Provide the (x, y) coordinate of the cell's center where the given text is located.  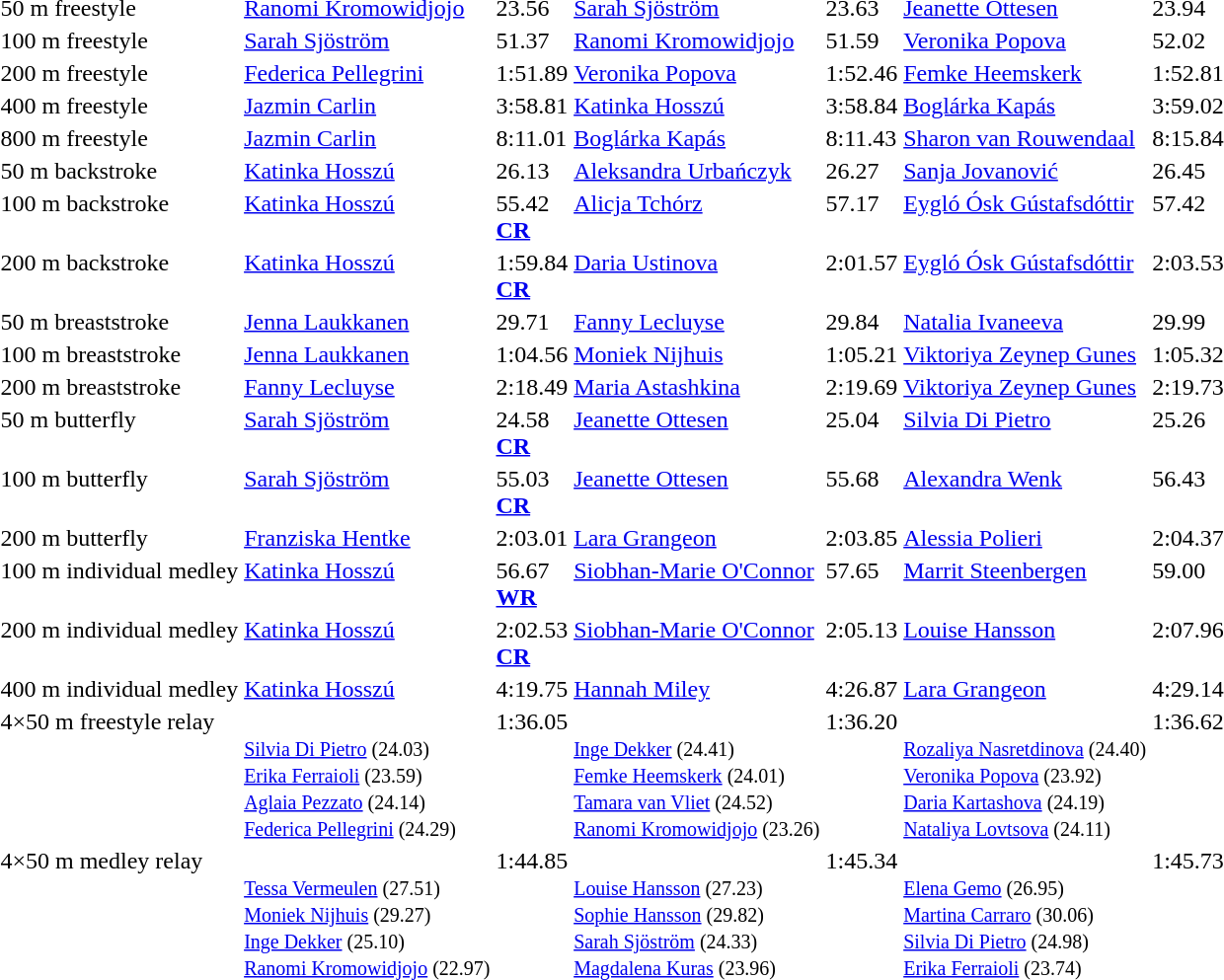
2:05.13 (862, 643)
1:04.56 (532, 354)
Sanja Jovanović (1025, 171)
1:36.05 (532, 775)
Ranomi Kromowidjojo (697, 40)
55.03 CR (532, 491)
29.71 (532, 322)
Natalia Ivaneeva (1025, 322)
2:19.69 (862, 387)
26.27 (862, 171)
25.04 (862, 432)
Maria Astashkina (697, 387)
Aleksandra Urbańczyk (697, 171)
55.42 CR (532, 217)
29.84 (862, 322)
3:58.81 (532, 106)
Alicja Tchórz (697, 217)
Moniek Nijhuis (697, 354)
Daria Ustinova (697, 276)
Sharon van Rouwendaal (1025, 138)
2:03.85 (862, 538)
24.58 CR (532, 432)
Marrit Steenbergen (1025, 584)
Federica Pellegrini (367, 73)
Silvia Di Pietro (1025, 432)
51.37 (532, 40)
2:03.01 (532, 538)
57.17 (862, 217)
Inge Dekker (24.41)Femke Heemskerk (24.01)Tamara van Vliet (24.52)Ranomi Kromowidjojo (23.26) (697, 775)
Femke Heemskerk (1025, 73)
1:05.21 (862, 354)
Louise Hansson (1025, 643)
Hannah Miley (697, 689)
4:19.75 (532, 689)
56.67 WR (532, 584)
Alessia Polieri (1025, 538)
57.65 (862, 584)
Alexandra Wenk (1025, 491)
Franziska Hentke (367, 538)
1:51.89 (532, 73)
26.13 (532, 171)
51.59 (862, 40)
8:11.01 (532, 138)
8:11.43 (862, 138)
3:58.84 (862, 106)
4:26.87 (862, 689)
2:18.49 (532, 387)
2:01.57 (862, 276)
1:36.20 (862, 775)
55.68 (862, 491)
1:52.46 (862, 73)
1:59.84 CR (532, 276)
2:02.53 CR (532, 643)
Silvia Di Pietro (24.03)Erika Ferraioli (23.59)Aglaia Pezzato (24.14)Federica Pellegrini (24.29) (367, 775)
Rozaliya Nasretdinova (24.40)Veronika Popova (23.92)Daria Kartashova (24.19)Nataliya Lovtsova (24.11) (1025, 775)
